Find where the given text appears and provide that cell's center as (X, Y) coordinate. 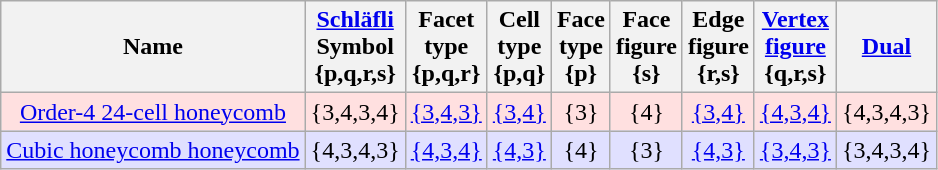
Name (153, 47)
Edgefigure{r,s} (718, 47)
Vertexfigure{q,r,s} (795, 47)
Cubic honeycomb honeycomb (153, 150)
Facetype{p} (580, 47)
Facettype{p,q,r} (446, 47)
SchläfliSymbol{p,q,r,s} (355, 47)
Order-4 24-cell honeycomb (153, 112)
Facefigure{s} (646, 47)
Dual (886, 47)
Celltype{p,q} (519, 47)
